Output the [x, y] coordinate of the center of the cell containing the given text.  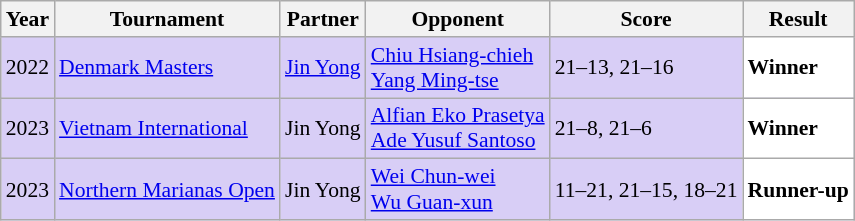
Denmark Masters [167, 68]
Year [28, 19]
Score [646, 19]
Tournament [167, 19]
Opponent [458, 19]
Runner-up [798, 190]
Partner [323, 19]
11–21, 21–15, 18–21 [646, 190]
Chiu Hsiang-chieh Yang Ming-tse [458, 68]
21–8, 21–6 [646, 128]
Wei Chun-wei Wu Guan-xun [458, 190]
Alfian Eko Prasetya Ade Yusuf Santoso [458, 128]
Vietnam International [167, 128]
21–13, 21–16 [646, 68]
Northern Marianas Open [167, 190]
Result [798, 19]
2022 [28, 68]
